Pinpoint the cell where the given text exists, returning its (X, Y) midpoint coordinate. 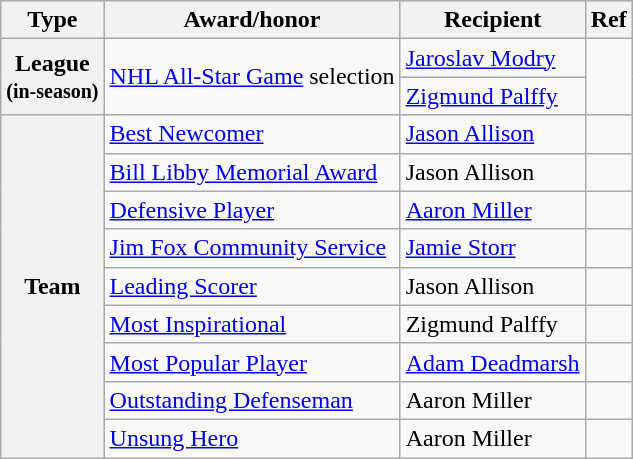
League(in-season) (52, 77)
Jaroslav Modry (492, 58)
Unsung Hero (252, 438)
Defensive Player (252, 210)
Award/honor (252, 20)
Jim Fox Community Service (252, 248)
Bill Libby Memorial Award (252, 172)
Jamie Storr (492, 248)
Outstanding Defenseman (252, 400)
Team (52, 286)
Most Popular Player (252, 362)
Recipient (492, 20)
Type (52, 20)
Ref (608, 20)
Best Newcomer (252, 134)
Adam Deadmarsh (492, 362)
Most Inspirational (252, 324)
NHL All-Star Game selection (252, 77)
Leading Scorer (252, 286)
